Detect which cell encompasses the target text, then output its (X, Y) center coordinate. 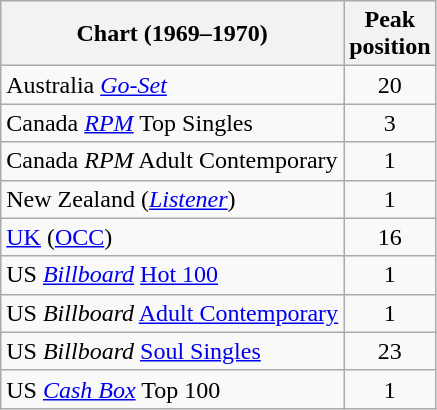
23 (390, 351)
UK (OCC) (172, 237)
US Cash Box Top 100 (172, 389)
Chart (1969–1970) (172, 34)
US Billboard Hot 100 (172, 275)
US Billboard Adult Contemporary (172, 313)
Canada RPM Adult Contemporary (172, 161)
Australia Go-Set (172, 85)
Peakposition (390, 34)
20 (390, 85)
16 (390, 237)
3 (390, 123)
New Zealand (Listener) (172, 199)
Canada RPM Top Singles (172, 123)
US Billboard Soul Singles (172, 351)
